Provide the (X, Y) coordinate of the cell's center where the given text is located.  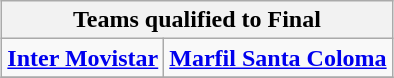
Inter Movistar (83, 58)
Marfil Santa Coloma (278, 58)
Teams qualified to Final (197, 20)
